Output the (x, y) coordinate of the center of the cell containing the given text.  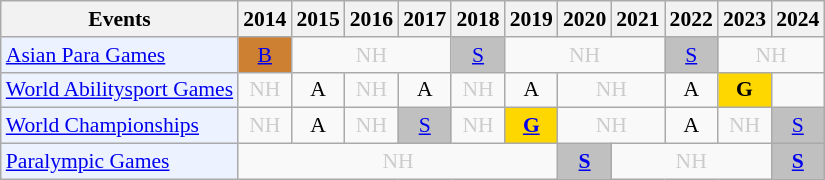
World Abilitysport Games (120, 90)
2022 (692, 19)
2018 (478, 19)
2016 (372, 19)
2021 (638, 19)
Events (120, 19)
2023 (744, 19)
2020 (584, 19)
World Championships (120, 126)
2019 (532, 19)
Asian Para Games (120, 55)
2014 (264, 19)
B (264, 55)
2015 (318, 19)
Paralympic Games (120, 162)
2024 (798, 19)
2017 (424, 19)
